Locate the cell with the specified text and output its [x, y] center coordinate. 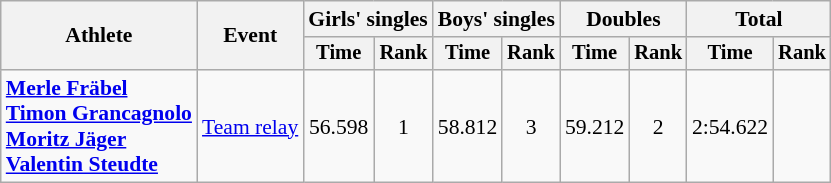
Athlete [99, 36]
Merle FräbelTimon GrancagnoloMoritz JägerValentin Steudte [99, 126]
Total [759, 19]
59.212 [594, 126]
Girls' singles [368, 19]
Event [250, 36]
56.598 [338, 126]
Boys' singles [496, 19]
3 [531, 126]
2 [658, 126]
58.812 [468, 126]
Doubles [624, 19]
2:54.622 [730, 126]
1 [404, 126]
Team relay [250, 126]
